Extract the (x, y) coordinate from the center of the cell holding the provided text.  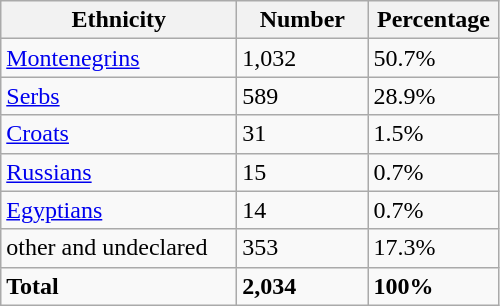
589 (302, 96)
Number (302, 20)
Montenegrins (119, 58)
100% (434, 286)
50.7% (434, 58)
2,034 (302, 286)
353 (302, 248)
Ethnicity (119, 20)
17.3% (434, 248)
Total (119, 286)
1.5% (434, 134)
31 (302, 134)
Russians (119, 172)
other and undeclared (119, 248)
Egyptians (119, 210)
Croats (119, 134)
Serbs (119, 96)
15 (302, 172)
1,032 (302, 58)
14 (302, 210)
28.9% (434, 96)
Percentage (434, 20)
